From the cell containing the given text, extract its center point as (X, Y) coordinate. 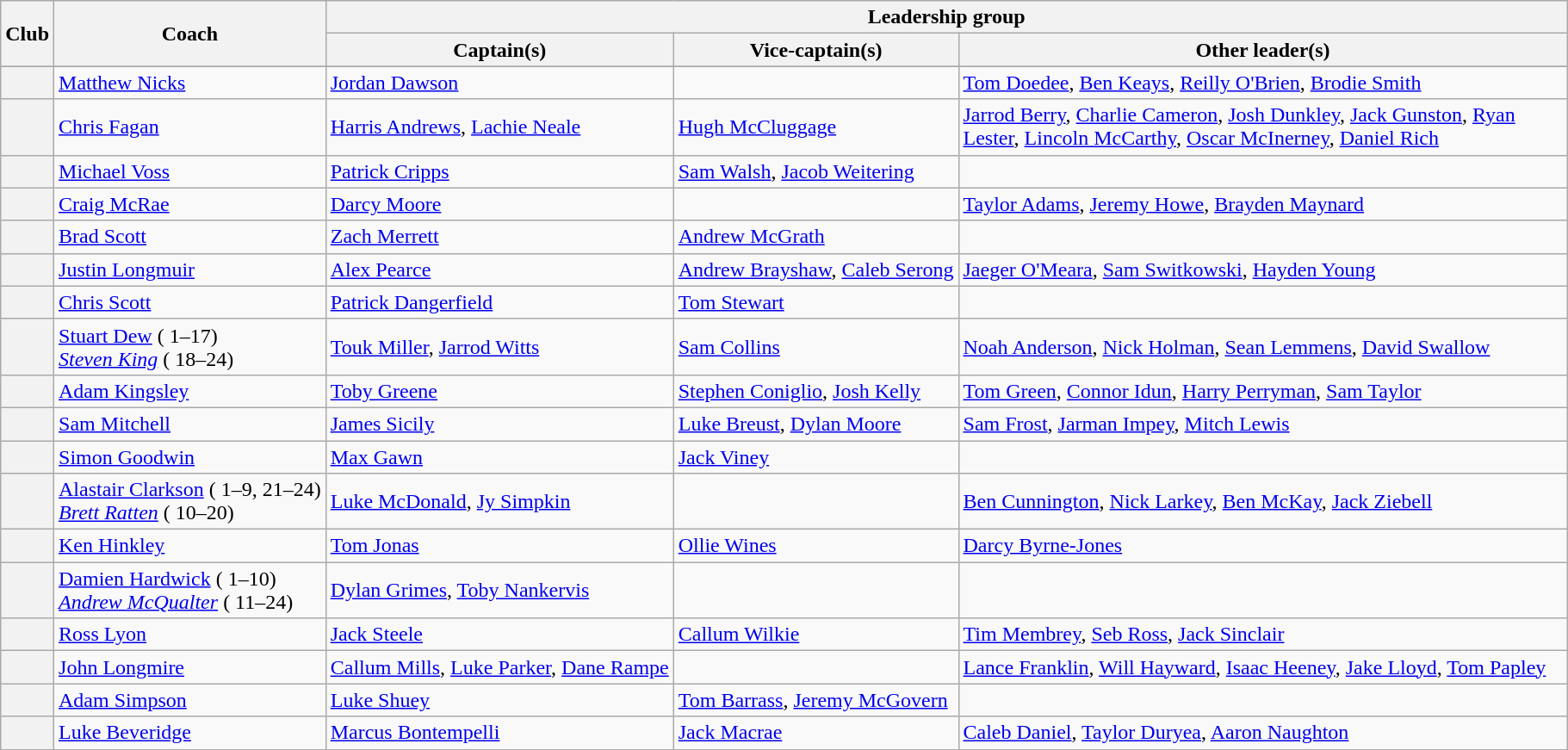
Jack Macrae (816, 733)
Patrick Dangerfield (499, 302)
Marcus Bontempelli (499, 733)
Chris Scott (190, 302)
Brad Scott (190, 237)
Vice-captain(s) (816, 50)
Tom Green, Connor Idun, Harry Perryman, Sam Taylor (1262, 391)
Caleb Daniel, Taylor Duryea, Aaron Naughton (1262, 733)
Damien Hardwick ( 1–10)Andrew McQualter ( 11–24) (190, 591)
Tom Jonas (499, 546)
Jordan Dawson (499, 83)
Adam Simpson (190, 700)
Matthew Nicks (190, 83)
Max Gawn (499, 457)
Noah Anderson, Nick Holman, Sean Lemmens, David Swallow (1262, 346)
Hugh McCluggage (816, 127)
Justin Longmuir (190, 270)
Jaeger O'Meara, Sam Switkowski, Hayden Young (1262, 270)
Patrick Cripps (499, 171)
Harris Andrews, Lachie Neale (499, 127)
Michael Voss (190, 171)
Simon Goodwin (190, 457)
Luke Shuey (499, 700)
Sam Walsh, Jacob Weitering (816, 171)
Callum Mills, Luke Parker, Dane Rampe (499, 667)
Ollie Wines (816, 546)
Callum Wilkie (816, 635)
Sam Mitchell (190, 424)
Chris Fagan (190, 127)
Taylor Adams, Jeremy Howe, Brayden Maynard (1262, 204)
Adam Kingsley (190, 391)
Sam Collins (816, 346)
Jarrod Berry, Charlie Cameron, Josh Dunkley, Jack Gunston, Ryan Lester, Lincoln McCarthy, Oscar McInerney, Daniel Rich (1262, 127)
James Sicily (499, 424)
Lance Franklin, Will Hayward, Isaac Heeney, Jake Lloyd, Tom Papley (1262, 667)
Stuart Dew ( 1–17)Steven King ( 18–24) (190, 346)
Zach Merrett (499, 237)
John Longmire (190, 667)
Ken Hinkley (190, 546)
Sam Frost, Jarman Impey, Mitch Lewis (1262, 424)
Jack Steele (499, 635)
Alastair Clarkson ( 1–9, 21–24)Brett Ratten ( 10–20) (190, 501)
Coach (190, 34)
Alex Pearce (499, 270)
Ross Lyon (190, 635)
Andrew McGrath (816, 237)
Toby Greene (499, 391)
Touk Miller, Jarrod Witts (499, 346)
Tom Stewart (816, 302)
Luke Beveridge (190, 733)
Dylan Grimes, Toby Nankervis (499, 591)
Captain(s) (499, 50)
Stephen Coniglio, Josh Kelly (816, 391)
Andrew Brayshaw, Caleb Serong (816, 270)
Ben Cunnington, Nick Larkey, Ben McKay, Jack Ziebell (1262, 501)
Darcy Byrne-Jones (1262, 546)
Luke Breust, Dylan Moore (816, 424)
Tim Membrey, Seb Ross, Jack Sinclair (1262, 635)
Tom Barrass, Jeremy McGovern (816, 700)
Tom Doedee, Ben Keays, Reilly O'Brien, Brodie Smith (1262, 83)
Leadership group (946, 17)
Luke McDonald, Jy Simpkin (499, 501)
Darcy Moore (499, 204)
Jack Viney (816, 457)
Other leader(s) (1262, 50)
Craig McRae (190, 204)
Club (28, 34)
